Determine the (x, y) coordinate at the center of the cell enclosing the given text.  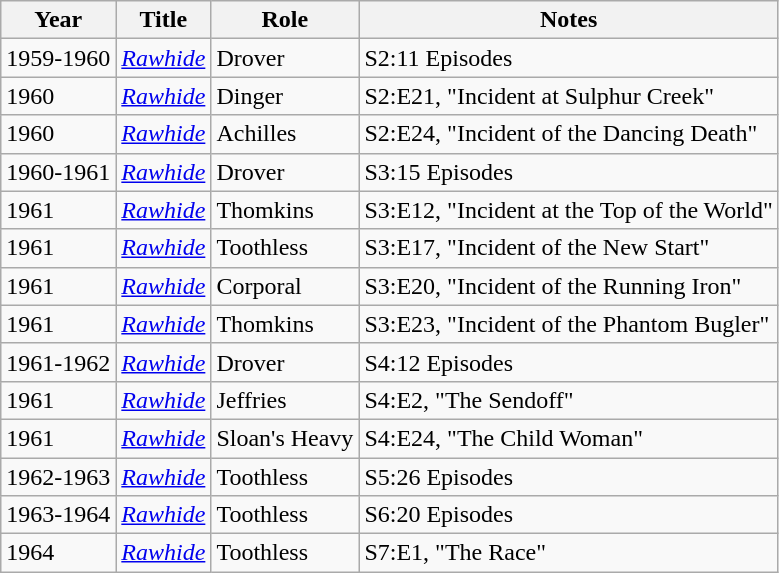
1962-1963 (58, 477)
Corporal (285, 286)
Achilles (285, 134)
Year (58, 20)
S4:E2, "The Sendoff" (568, 400)
Role (285, 20)
S5:26 Episodes (568, 477)
Sloan's Heavy (285, 438)
Dinger (285, 96)
S2:11 Episodes (568, 58)
1961-1962 (58, 362)
S2:E21, "Incident at Sulphur Creek" (568, 96)
S2:E24, "Incident of the Dancing Death" (568, 134)
S4:12 Episodes (568, 362)
1964 (58, 553)
Jeffries (285, 400)
S3:E17, "Incident of the New Start" (568, 248)
S7:E1, "The Race" (568, 553)
Title (164, 20)
S4:E24, "The Child Woman" (568, 438)
1960-1961 (58, 172)
Notes (568, 20)
S3:E12, "Incident at the Top of the World" (568, 210)
1963-1964 (58, 515)
S6:20 Episodes (568, 515)
S3:15 Episodes (568, 172)
S3:E23, "Incident of the Phantom Bugler" (568, 324)
1959-1960 (58, 58)
S3:E20, "Incident of the Running Iron" (568, 286)
